Return [x, y] of the center of cell containing provided text 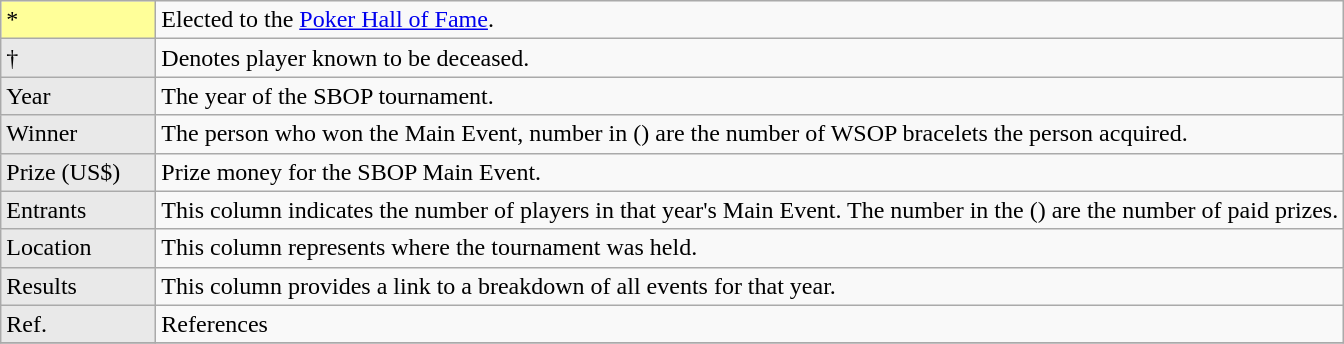
Winner [78, 134]
Location [78, 248]
The person who won the Main Event, number in () are the number of WSOP bracelets the person acquired. [750, 134]
This column indicates the number of players in that year's Main Event. The number in the () are the number of paid prizes. [750, 210]
† [78, 58]
Entrants [78, 210]
Ref. [78, 324]
This column provides a link to a breakdown of all events for that year. [750, 286]
* [78, 20]
Prize (US$) [78, 172]
This column represents where the tournament was held. [750, 248]
Elected to the Poker Hall of Fame. [750, 20]
Prize money for the SBOP Main Event. [750, 172]
Year [78, 96]
Results [78, 286]
The year of the SBOP tournament. [750, 96]
Denotes player known to be deceased. [750, 58]
References [750, 324]
